Find where the given text appears and provide that cell's center as (X, Y) coordinate. 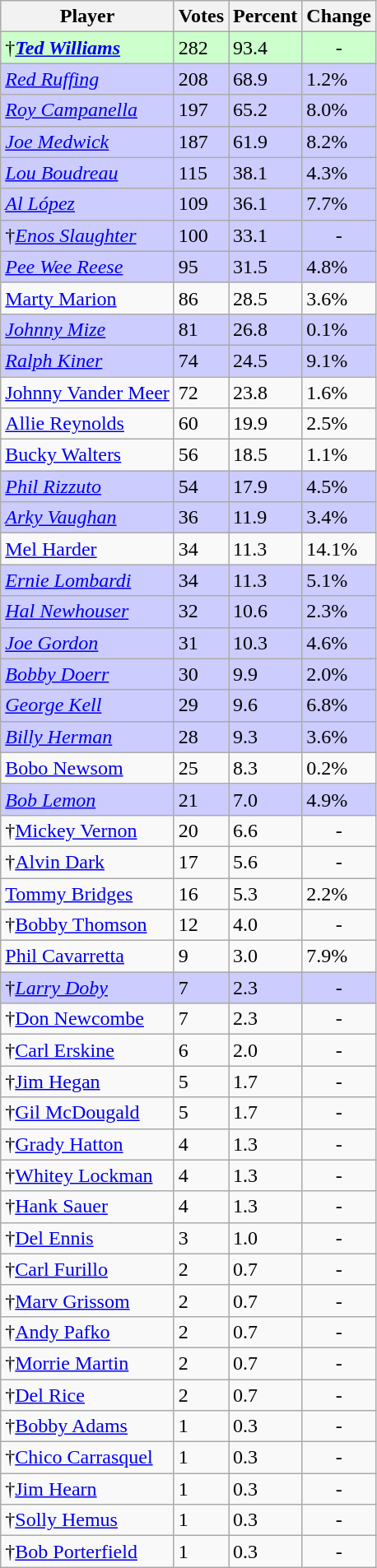
208 (201, 79)
3.0 (265, 956)
115 (201, 173)
Votes (201, 16)
5.3 (265, 893)
2.2% (339, 893)
3.4% (339, 518)
7.7% (339, 204)
Bucky Walters (87, 455)
4.5% (339, 486)
31 (201, 643)
30 (201, 674)
Pee Wee Reese (87, 267)
†Bob Porterfield (87, 1552)
18.5 (265, 455)
†Bobby Adams (87, 1426)
12 (201, 925)
187 (201, 142)
1.0 (265, 1238)
28.5 (265, 298)
†Bobby Thomson (87, 925)
8.0% (339, 110)
72 (201, 393)
Arky Vaughan (87, 518)
9.3 (265, 737)
65.2 (265, 110)
4.8% (339, 267)
Joe Gordon (87, 643)
17 (201, 862)
Tommy Bridges (87, 893)
95 (201, 267)
9.1% (339, 361)
24.5 (265, 361)
29 (201, 705)
†Morrie Martin (87, 1363)
197 (201, 110)
20 (201, 831)
Johnny Vander Meer (87, 393)
31.5 (265, 267)
38.1 (265, 173)
4.0 (265, 925)
17.9 (265, 486)
†Enos Slaughter (87, 235)
†Jim Hegan (87, 1082)
†Whitey Lockman (87, 1175)
11.9 (265, 518)
†Carl Furillo (87, 1269)
0.2% (339, 768)
Al López (87, 204)
6.8% (339, 705)
2.0 (265, 1050)
93.4 (265, 48)
61.9 (265, 142)
†Jim Hearn (87, 1489)
Billy Herman (87, 737)
81 (201, 329)
36.1 (265, 204)
Lou Boudreau (87, 173)
Roy Campanella (87, 110)
2.0% (339, 674)
†Solly Hemus (87, 1520)
21 (201, 799)
Mel Harder (87, 549)
2.3% (339, 612)
†Don Newcombe (87, 1019)
Hal Newhouser (87, 612)
4.9% (339, 799)
54 (201, 486)
9.9 (265, 674)
28 (201, 737)
5.6 (265, 862)
Joe Medwick (87, 142)
86 (201, 298)
Percent (265, 16)
2.5% (339, 424)
282 (201, 48)
†Chico Carrasquel (87, 1458)
10.3 (265, 643)
†Grady Hatton (87, 1144)
Phil Rizzuto (87, 486)
9 (201, 956)
Bobby Doerr (87, 674)
†Carl Erskine (87, 1050)
†Del Rice (87, 1395)
4.6% (339, 643)
56 (201, 455)
3 (201, 1238)
14.1% (339, 549)
7.0 (265, 799)
Player (87, 16)
26.8 (265, 329)
6 (201, 1050)
Bob Lemon (87, 799)
36 (201, 518)
George Kell (87, 705)
Johnny Mize (87, 329)
†Hank Sauer (87, 1207)
1.2% (339, 79)
9.6 (265, 705)
Allie Reynolds (87, 424)
†Gil McDougald (87, 1113)
Ralph Kiner (87, 361)
Bobo Newsom (87, 768)
100 (201, 235)
Marty Marion (87, 298)
74 (201, 361)
†Del Ennis (87, 1238)
1.1% (339, 455)
8.2% (339, 142)
68.9 (265, 79)
33.1 (265, 235)
8.3 (265, 768)
†Marv Grissom (87, 1300)
1.6% (339, 393)
†Larry Doby (87, 988)
25 (201, 768)
Ernie Lombardi (87, 580)
32 (201, 612)
Change (339, 16)
10.6 (265, 612)
19.9 (265, 424)
4.3% (339, 173)
60 (201, 424)
23.8 (265, 393)
109 (201, 204)
†Mickey Vernon (87, 831)
6.6 (265, 831)
16 (201, 893)
Phil Cavarretta (87, 956)
†Alvin Dark (87, 862)
†Andy Pafko (87, 1332)
0.1% (339, 329)
Red Ruffing (87, 79)
7.9% (339, 956)
5.1% (339, 580)
†Ted Williams (87, 48)
